Return the (X, Y) coordinate for the center point of the cell that contains the specified text.  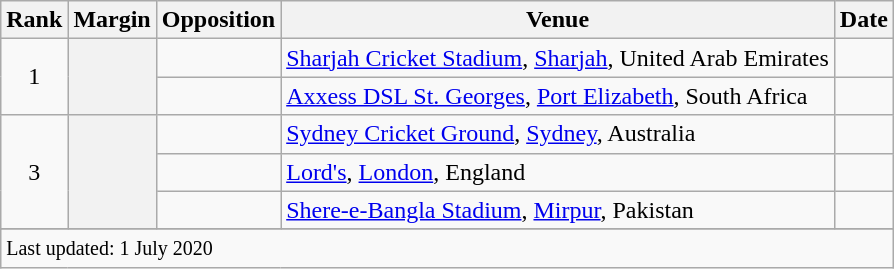
Venue (558, 20)
Shere-e-Bangla Stadium, Mirpur, Pakistan (558, 210)
Opposition (218, 20)
Sharjah Cricket Stadium, Sharjah, United Arab Emirates (558, 58)
Sydney Cricket Ground, Sydney, Australia (558, 134)
Last updated: 1 July 2020 (448, 248)
Axxess DSL St. Georges, Port Elizabeth, South Africa (558, 96)
1 (34, 77)
Date (864, 20)
3 (34, 172)
Lord's, London, England (558, 172)
Rank (34, 20)
Margin (112, 20)
